Output the (x, y) coordinate of the center of the cell containing the given text.  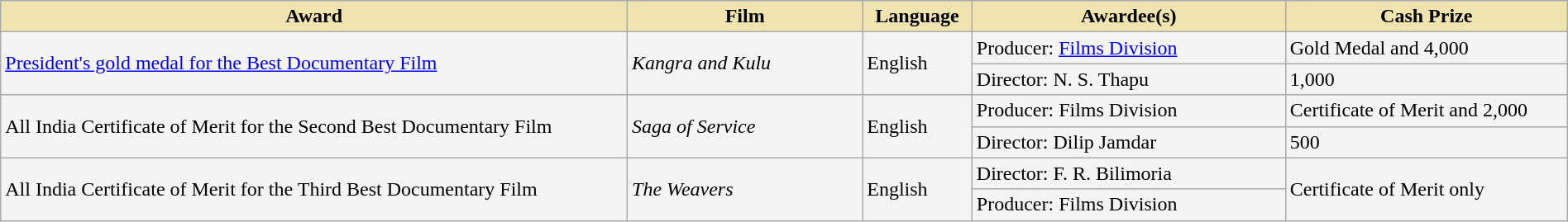
Gold Medal and 4,000 (1426, 48)
All India Certificate of Merit for the Second Best Documentary Film (314, 126)
President's gold medal for the Best Documentary Film (314, 64)
Director: N. S. Thapu (1128, 79)
The Weavers (745, 189)
Award (314, 17)
Kangra and Kulu (745, 64)
Director: Dilip Jamdar (1128, 142)
All India Certificate of Merit for the Third Best Documentary Film (314, 189)
Certificate of Merit and 2,000 (1426, 111)
Director: F. R. Bilimoria (1128, 173)
Film (745, 17)
Certificate of Merit only (1426, 189)
500 (1426, 142)
Saga of Service (745, 126)
Language (918, 17)
Cash Prize (1426, 17)
1,000 (1426, 79)
Awardee(s) (1128, 17)
